Search for the cell housing the specified text and yield its (X, Y) center coordinate. 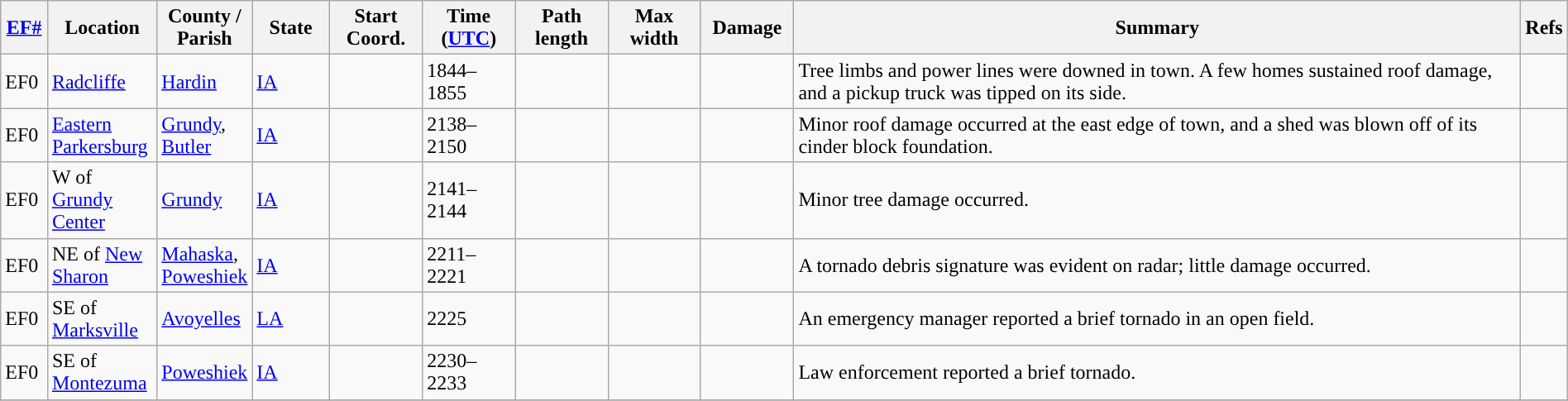
2141–2144 (469, 200)
Refs (1545, 28)
Tree limbs and power lines were downed in town. A few homes sustained roof damage, and a pickup truck was tipped on its side. (1158, 81)
2138–2150 (469, 136)
Poweshiek (205, 372)
LA (291, 319)
Minor tree damage occurred. (1158, 200)
Damage (748, 28)
Eastern Parkersburg (102, 136)
SE of Montezuma (102, 372)
Radcliffe (102, 81)
EF# (25, 28)
2225 (469, 319)
Law enforcement reported a brief tornado. (1158, 372)
SE of Marksville (102, 319)
State (291, 28)
Hardin (205, 81)
Start Coord. (375, 28)
Max width (654, 28)
Minor roof damage occurred at the east edge of town, and a shed was blown off of its cinder block foundation. (1158, 136)
2211–2221 (469, 265)
A tornado debris signature was evident on radar; little damage occurred. (1158, 265)
Mahaska, Poweshiek (205, 265)
Avoyelles (205, 319)
Location (102, 28)
1844–1855 (469, 81)
Time (UTC) (469, 28)
NE of New Sharon (102, 265)
W of Grundy Center (102, 200)
Grundy (205, 200)
Summary (1158, 28)
An emergency manager reported a brief tornado in an open field. (1158, 319)
2230–2233 (469, 372)
Grundy, Butler (205, 136)
County / Parish (205, 28)
Path length (562, 28)
